For the text-containing cell, return its midpoint in (X, Y) coordinate format. 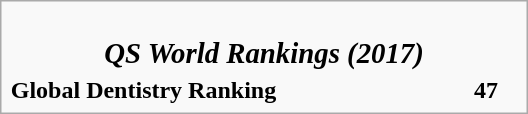
Global Dentistry Ranking (239, 90)
QS World Rankings (2017) (264, 40)
47 (495, 90)
